Search for the cell housing the specified text and yield its [x, y] center coordinate. 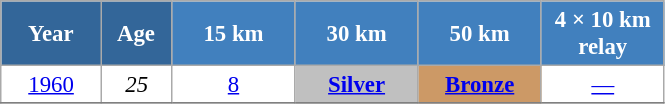
25 [136, 85]
50 km [480, 34]
15 km [234, 34]
Bronze [480, 85]
8 [234, 85]
30 km [356, 34]
Silver [356, 85]
1960 [52, 85]
— [602, 85]
Age [136, 34]
Year [52, 34]
4 × 10 km relay [602, 34]
